Capture the cell that displays the provided text and extract its (x, y) central coordinate. 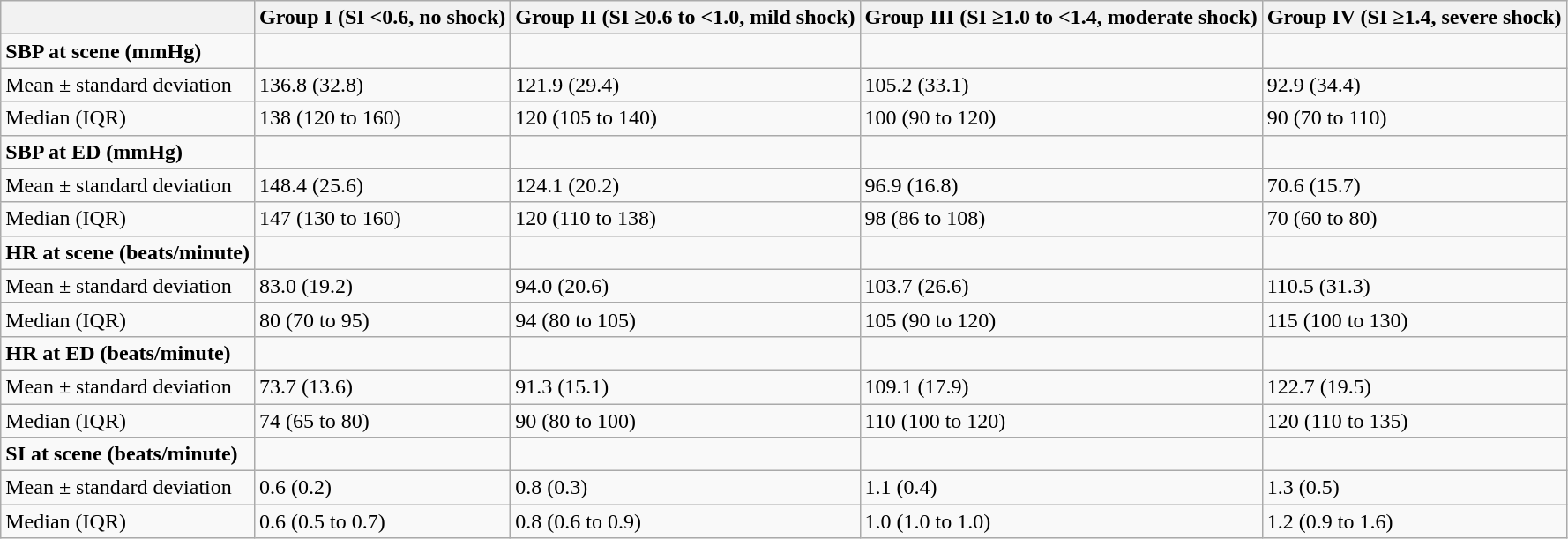
Group IV (SI ≥1.4, severe shock) (1415, 18)
1.0 (1.0 to 1.0) (1061, 521)
91.3 (15.1) (685, 386)
HR at scene (beats/minute) (128, 252)
90 (80 to 100) (685, 421)
120 (105 to 140) (685, 118)
94.0 (20.6) (685, 286)
Group II (SI ≥0.6 to <1.0, mild shock) (685, 18)
92.9 (34.4) (1415, 85)
121.9 (29.4) (685, 85)
0.8 (0.3) (685, 488)
100 (90 to 120) (1061, 118)
90 (70 to 110) (1415, 118)
94 (80 to 105) (685, 319)
74 (65 to 80) (382, 421)
SBP at ED (mmHg) (128, 152)
148.4 (25.6) (382, 185)
70.6 (15.7) (1415, 185)
138 (120 to 160) (382, 118)
109.1 (17.9) (1061, 386)
0.6 (0.5 to 0.7) (382, 521)
80 (70 to 95) (382, 319)
124.1 (20.2) (685, 185)
73.7 (13.6) (382, 386)
105.2 (33.1) (1061, 85)
115 (100 to 130) (1415, 319)
0.8 (0.6 to 0.9) (685, 521)
96.9 (16.8) (1061, 185)
120 (110 to 138) (685, 219)
136.8 (32.8) (382, 85)
70 (60 to 80) (1415, 219)
103.7 (26.6) (1061, 286)
120 (110 to 135) (1415, 421)
98 (86 to 108) (1061, 219)
Group III (SI ≥1.0 to <1.4, moderate shock) (1061, 18)
SI at scene (beats/minute) (128, 454)
SBP at scene (mmHg) (128, 51)
1.1 (0.4) (1061, 488)
122.7 (19.5) (1415, 386)
1.3 (0.5) (1415, 488)
0.6 (0.2) (382, 488)
110.5 (31.3) (1415, 286)
105 (90 to 120) (1061, 319)
83.0 (19.2) (382, 286)
Group I (SI <0.6, no shock) (382, 18)
147 (130 to 160) (382, 219)
1.2 (0.9 to 1.6) (1415, 521)
110 (100 to 120) (1061, 421)
HR at ED (beats/minute) (128, 353)
